Capture the cell that displays the provided text and extract its [X, Y] central coordinate. 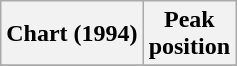
Peakposition [189, 34]
Chart (1994) [72, 34]
